Search for the cell housing the specified text and yield its (x, y) center coordinate. 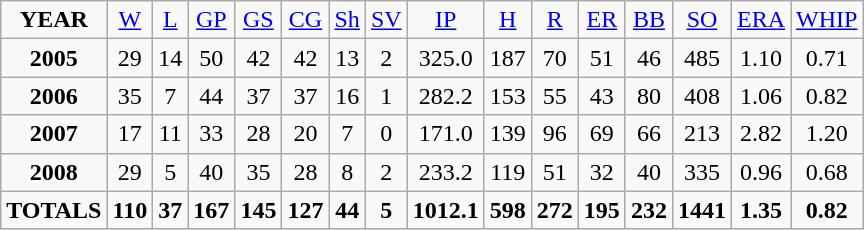
SO (702, 20)
335 (702, 172)
55 (554, 96)
1 (386, 96)
408 (702, 96)
TOTALS (54, 210)
BB (648, 20)
282.2 (446, 96)
ER (602, 20)
1.35 (762, 210)
R (554, 20)
272 (554, 210)
485 (702, 58)
SV (386, 20)
IP (446, 20)
16 (347, 96)
8 (347, 172)
232 (648, 210)
598 (508, 210)
0 (386, 134)
110 (130, 210)
195 (602, 210)
Sh (347, 20)
1.10 (762, 58)
WHIP (827, 20)
20 (306, 134)
11 (170, 134)
153 (508, 96)
1.06 (762, 96)
L (170, 20)
YEAR (54, 20)
43 (602, 96)
2006 (54, 96)
46 (648, 58)
0.71 (827, 58)
145 (258, 210)
119 (508, 172)
187 (508, 58)
50 (212, 58)
127 (306, 210)
17 (130, 134)
69 (602, 134)
70 (554, 58)
GS (258, 20)
66 (648, 134)
2.82 (762, 134)
32 (602, 172)
14 (170, 58)
213 (702, 134)
1.20 (827, 134)
CG (306, 20)
W (130, 20)
171.0 (446, 134)
96 (554, 134)
1441 (702, 210)
2007 (54, 134)
H (508, 20)
13 (347, 58)
1012.1 (446, 210)
325.0 (446, 58)
233.2 (446, 172)
33 (212, 134)
2008 (54, 172)
2005 (54, 58)
ERA (762, 20)
0.96 (762, 172)
139 (508, 134)
GP (212, 20)
80 (648, 96)
167 (212, 210)
0.68 (827, 172)
